Return the (X, Y) coordinate for the center point of the cell that contains the specified text.  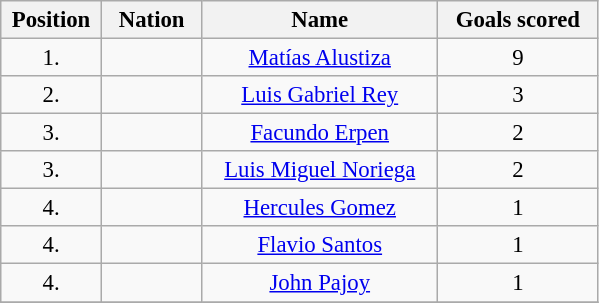
2. (52, 95)
3 (518, 95)
Position (52, 20)
Flavio Santos (320, 245)
Hercules Gomez (320, 208)
1. (52, 58)
Nation (152, 20)
Luis Miguel Noriega (320, 170)
Matías Alustiza (320, 58)
Luis Gabriel Rey (320, 95)
Goals scored (518, 20)
John Pajoy (320, 283)
Name (320, 20)
9 (518, 58)
Facundo Erpen (320, 133)
